From the cell containing the given text, extract its center point as (x, y) coordinate. 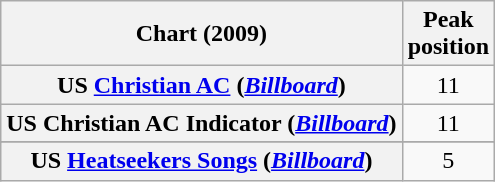
Peak position (448, 34)
5 (448, 161)
Chart (2009) (202, 34)
US Heatseekers Songs (Billboard) (202, 161)
US Christian AC Indicator (Billboard) (202, 123)
US Christian AC (Billboard) (202, 85)
